Extract the (X, Y) coordinate from the center of the cell holding the provided text.  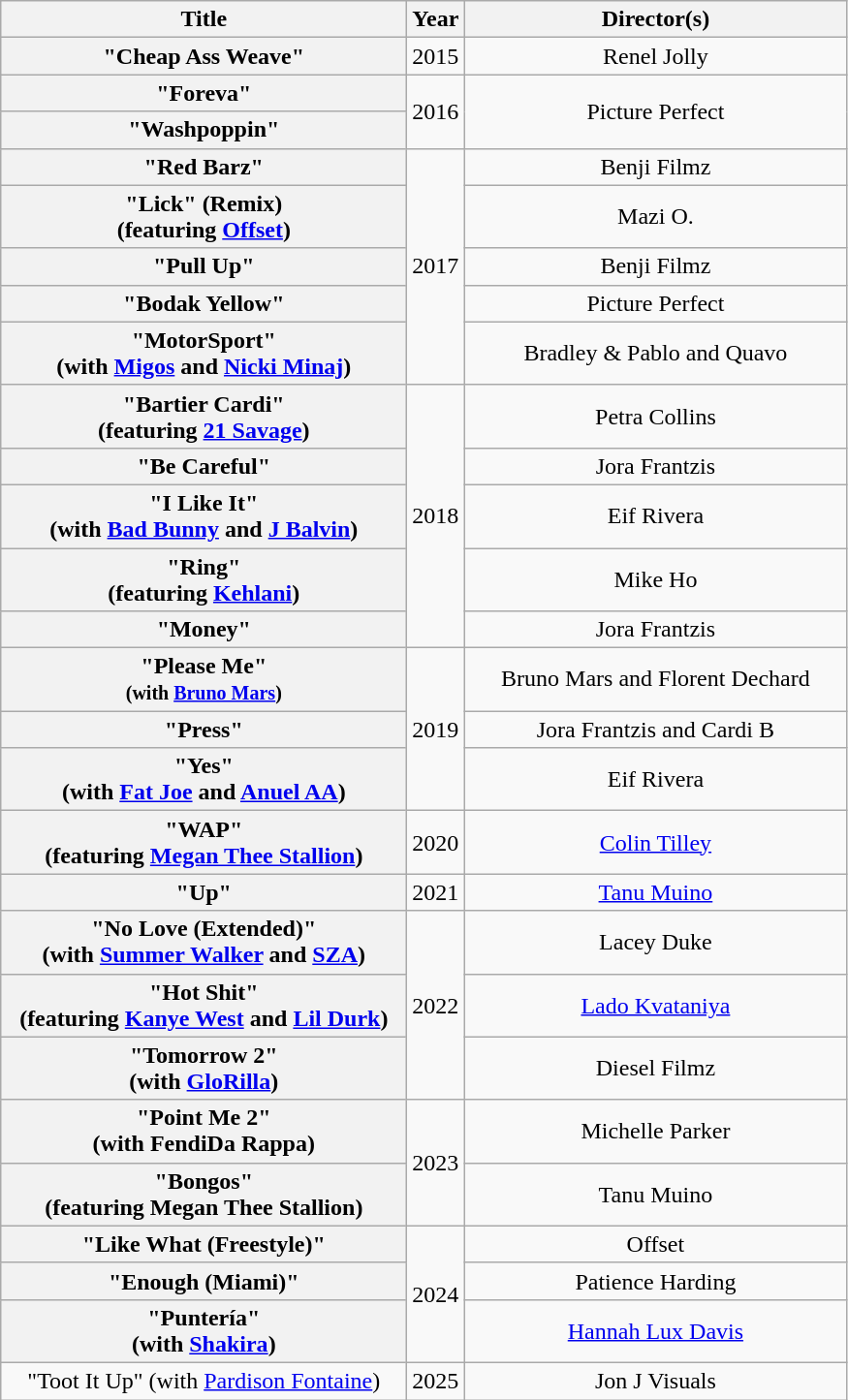
2015 (436, 56)
"Point Me 2"(with FendiDa Rappa) (204, 1132)
Offset (655, 1244)
"Enough (Miami)" (204, 1281)
Bradley & Pablo and Quavo (655, 353)
Colin Tilley (655, 843)
"Puntería"(with Shakira) (204, 1331)
"WAP"(featuring Megan Thee Stallion) (204, 843)
Bruno Mars and Florent Dechard (655, 680)
2024 (436, 1294)
Jon J Visuals (655, 1381)
2025 (436, 1381)
Director(s) (655, 19)
"Washpoppin" (204, 130)
2021 (436, 892)
2020 (436, 843)
"Foreva" (204, 93)
"Hot Shit" (featuring Kanye West and Lil Durk) (204, 1006)
"Bartier Cardi"(featuring 21 Savage) (204, 417)
"Please Me"(with Bruno Mars) (204, 680)
2023 (436, 1163)
2022 (436, 1006)
Title (204, 19)
"MotorSport"(with Migos and Nicki Minaj) (204, 353)
"Lick" (Remix)(featuring Offset) (204, 217)
2019 (436, 730)
"Be Careful" (204, 466)
"No Love (Extended)"(with Summer Walker and SZA) (204, 942)
"Pull Up" (204, 266)
Patience Harding (655, 1281)
Michelle Parker (655, 1132)
"Press" (204, 730)
"I Like It"(with Bad Bunny and J Balvin) (204, 515)
"Toot It Up" (with Pardison Fontaine) (204, 1381)
Year (436, 19)
"Like What (Freestyle)" (204, 1244)
Mike Ho (655, 579)
"Tomorrow 2"(with GloRilla) (204, 1068)
"Up" (204, 892)
"Ring"(featuring Kehlani) (204, 579)
Petra Collins (655, 417)
"Yes"(with Fat Joe and Anuel AA) (204, 779)
2016 (436, 111)
Jora Frantzis and Cardi B (655, 730)
2018 (436, 515)
2017 (436, 266)
"Bongos"(featuring Megan Thee Stallion) (204, 1194)
"Cheap Ass Weave" (204, 56)
Hannah Lux Davis (655, 1331)
Lacey Duke (655, 942)
Mazi O. (655, 217)
"Bodak Yellow" (204, 303)
"Money" (204, 630)
"Red Barz" (204, 167)
Diesel Filmz (655, 1068)
Renel Jolly (655, 56)
Lado Kvataniya (655, 1006)
